For the text-containing cell, return its midpoint in (X, Y) coordinate format. 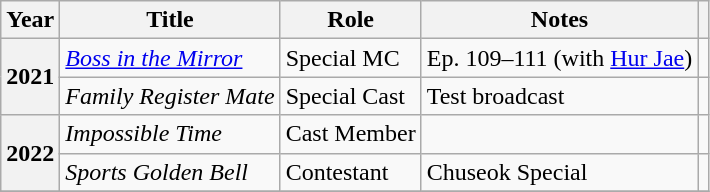
2022 (30, 153)
Chuseok Special (560, 172)
Sports Golden Bell (170, 172)
Role (350, 20)
Test broadcast (560, 96)
Contestant (350, 172)
Cast Member (350, 134)
Year (30, 20)
Impossible Time (170, 134)
Title (170, 20)
Ep. 109–111 (with Hur Jae) (560, 58)
Boss in the Mirror (170, 58)
Special MC (350, 58)
2021 (30, 77)
Notes (560, 20)
Special Cast (350, 96)
Family Register Mate (170, 96)
